Scan for the cell matching the given text and deliver its (x, y) coordinate at center. 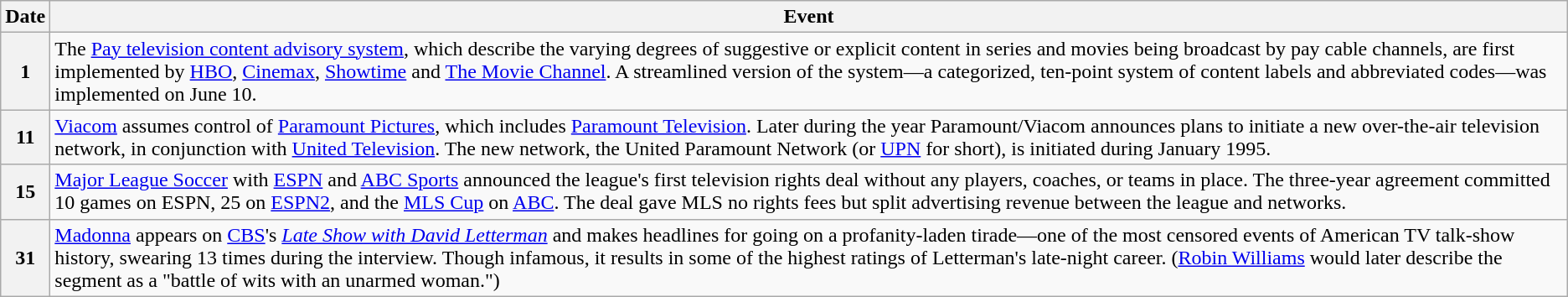
1 (25, 71)
Event (809, 17)
Date (25, 17)
31 (25, 258)
11 (25, 138)
15 (25, 191)
